Detect which cell encompasses the target text, then output its [x, y] center coordinate. 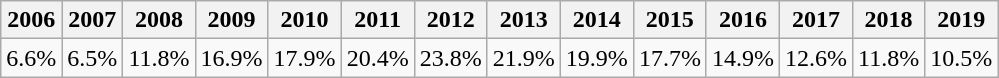
17.9% [304, 58]
2009 [232, 20]
12.6% [816, 58]
2010 [304, 20]
2008 [159, 20]
2012 [450, 20]
20.4% [378, 58]
2013 [524, 20]
2019 [962, 20]
2015 [670, 20]
21.9% [524, 58]
2017 [816, 20]
2018 [889, 20]
19.9% [596, 58]
2006 [32, 20]
10.5% [962, 58]
14.9% [742, 58]
2014 [596, 20]
2016 [742, 20]
16.9% [232, 58]
23.8% [450, 58]
2011 [378, 20]
17.7% [670, 58]
6.6% [32, 58]
2007 [92, 20]
6.5% [92, 58]
